Capture the cell that displays the provided text and extract its [x, y] central coordinate. 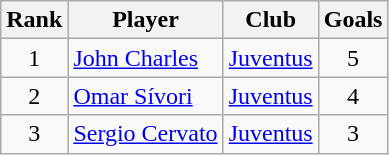
1 [34, 58]
5 [353, 58]
4 [353, 96]
Rank [34, 20]
2 [34, 96]
Goals [353, 20]
John Charles [146, 58]
Player [146, 20]
Omar Sívori [146, 96]
Club [270, 20]
Sergio Cervato [146, 134]
